Capture the cell that displays the provided text and extract its (X, Y) central coordinate. 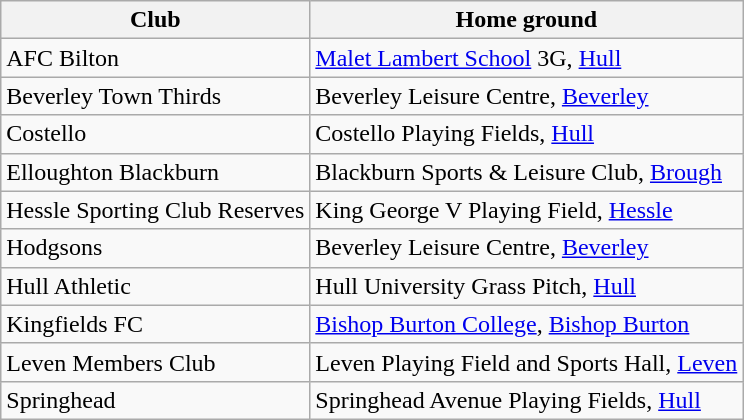
Hull Athletic (156, 286)
Hull University Grass Pitch, Hull (526, 286)
Bishop Burton College, Bishop Burton (526, 324)
Kingfields FC (156, 324)
Leven Playing Field and Sports Hall, Leven (526, 362)
Club (156, 20)
Springhead (156, 400)
Elloughton Blackburn (156, 172)
Hessle Sporting Club Reserves (156, 210)
Costello Playing Fields, Hull (526, 134)
Costello (156, 134)
AFC Bilton (156, 58)
Blackburn Sports & Leisure Club, Brough (526, 172)
Beverley Town Thirds (156, 96)
Malet Lambert School 3G, Hull (526, 58)
Hodgsons (156, 248)
Leven Members Club (156, 362)
Springhead Avenue Playing Fields, Hull (526, 400)
Home ground (526, 20)
King George V Playing Field, Hessle (526, 210)
